From the cell containing the given text, extract its center point as (x, y) coordinate. 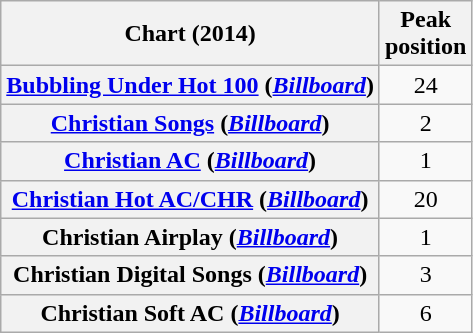
2 (425, 123)
20 (425, 199)
Christian Songs (Billboard) (190, 123)
Christian Airplay (Billboard) (190, 237)
24 (425, 85)
Christian Digital Songs (Billboard) (190, 275)
Chart (2014) (190, 34)
Christian AC (Billboard) (190, 161)
Christian Hot AC/CHR (Billboard) (190, 199)
6 (425, 313)
Bubbling Under Hot 100 (Billboard) (190, 85)
3 (425, 275)
Peakposition (425, 34)
Christian Soft AC (Billboard) (190, 313)
